Capture the cell that displays the provided text and extract its [x, y] central coordinate. 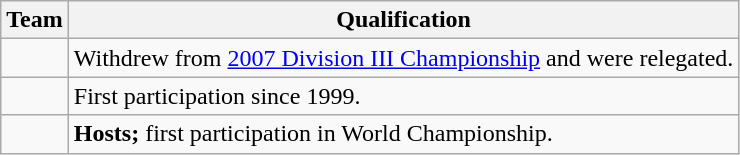
Hosts; first participation in World Championship. [404, 134]
Team [35, 20]
First participation since 1999. [404, 96]
Withdrew from 2007 Division III Championship and were relegated. [404, 58]
Qualification [404, 20]
